Pinpoint the cell where the given text exists, returning its (x, y) midpoint coordinate. 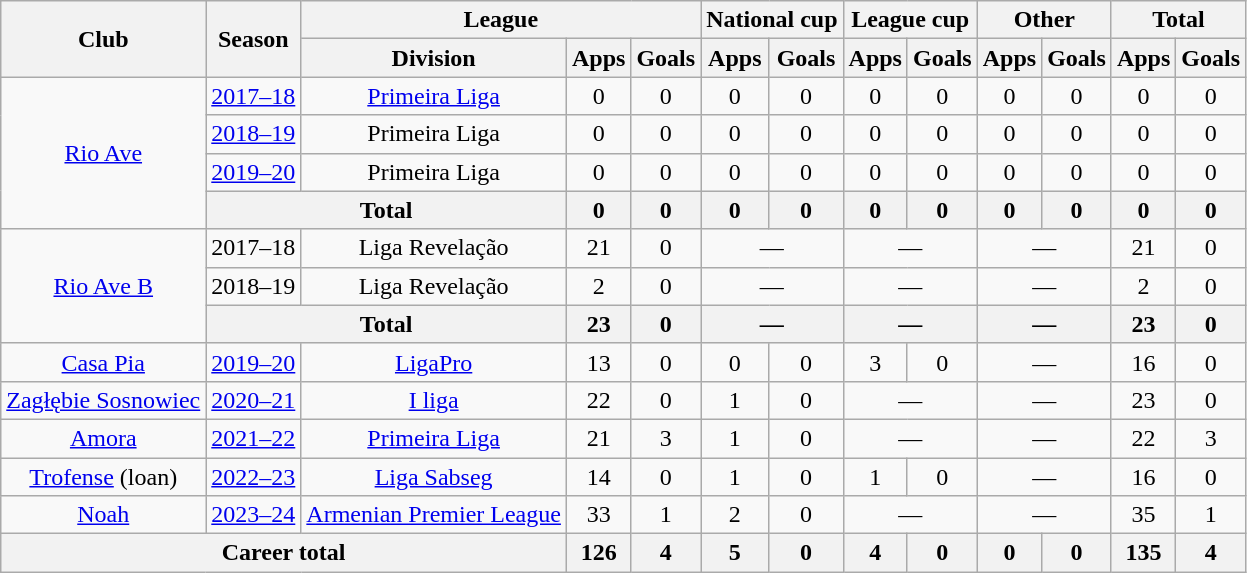
Liga Sabseg (434, 477)
13 (598, 362)
Division (434, 58)
Armenian Premier League (434, 515)
135 (1143, 553)
Rio Ave B (104, 286)
I liga (434, 400)
Trofense (loan) (104, 477)
LigaPro (434, 362)
5 (735, 553)
2023–24 (254, 515)
Other (1044, 20)
Noah (104, 515)
126 (598, 553)
Career total (284, 553)
National cup (772, 20)
Season (254, 39)
2021–22 (254, 438)
Rio Ave (104, 153)
League (501, 20)
35 (1143, 515)
Casa Pia (104, 362)
Club (104, 39)
Amora (104, 438)
2022–23 (254, 477)
33 (598, 515)
Zagłębie Sosnowiec (104, 400)
2020–21 (254, 400)
League cup (910, 20)
14 (598, 477)
